Return the (X, Y) coordinate for the center point of the cell that contains the specified text.  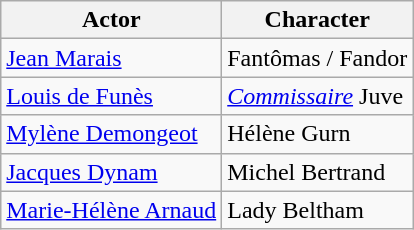
Louis de Funès (112, 96)
Jacques Dynam (112, 172)
Lady Beltham (318, 210)
Hélène Gurn (318, 134)
Mylène Demongeot (112, 134)
Marie-Hélène Arnaud (112, 210)
Michel Bertrand (318, 172)
Commissaire Juve (318, 96)
Actor (112, 20)
Character (318, 20)
Fantômas / Fandor (318, 58)
Jean Marais (112, 58)
